Extract the [X, Y] coordinate from the center of the cell holding the provided text.  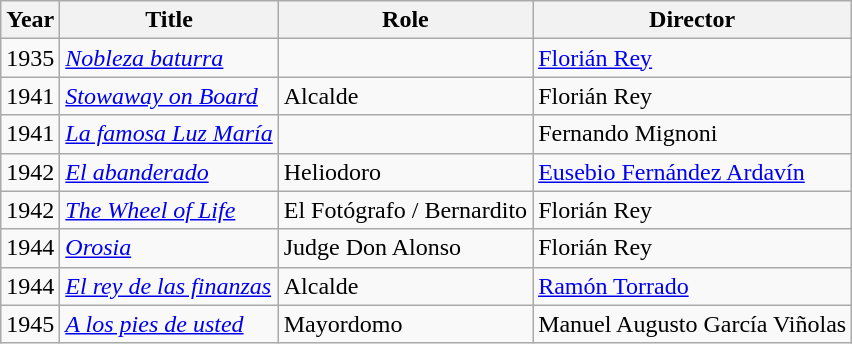
Stowaway on Board [169, 96]
Ramón Torrado [692, 286]
Judge Don Alonso [405, 248]
Heliodoro [405, 172]
Nobleza baturra [169, 58]
Fernando Mignoni [692, 134]
1935 [30, 58]
El Fotógrafo / Bernardito [405, 210]
Title [169, 20]
El abanderado [169, 172]
Orosia [169, 248]
Role [405, 20]
El rey de las finanzas [169, 286]
Eusebio Fernández Ardavín [692, 172]
Mayordomo [405, 324]
La famosa Luz María [169, 134]
Manuel Augusto García Viñolas [692, 324]
Director [692, 20]
Year [30, 20]
1945 [30, 324]
The Wheel of Life [169, 210]
A los pies de usted [169, 324]
